Determine the [x, y] coordinate at the center of the cell enclosing the given text.  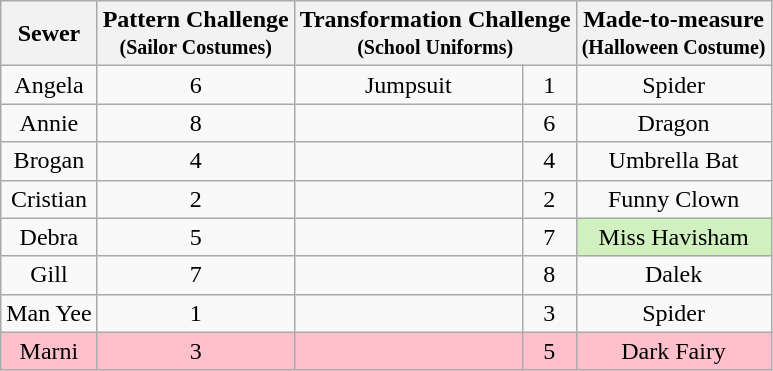
Gill [49, 275]
Annie [49, 123]
Brogan [49, 161]
Man Yee [49, 313]
Dragon [674, 123]
Marni [49, 351]
Funny Clown [674, 199]
Miss Havisham [674, 237]
Made-to-measure(Halloween Costume) [674, 34]
Pattern Challenge(Sailor Costumes) [196, 34]
Jumpsuit [408, 85]
Angela [49, 85]
Dark Fairy [674, 351]
Debra [49, 237]
Dalek [674, 275]
Sewer [49, 34]
Cristian [49, 199]
Umbrella Bat [674, 161]
Transformation Challenge(School Uniforms) [435, 34]
